Detect which cell encompasses the target text, then output its (X, Y) center coordinate. 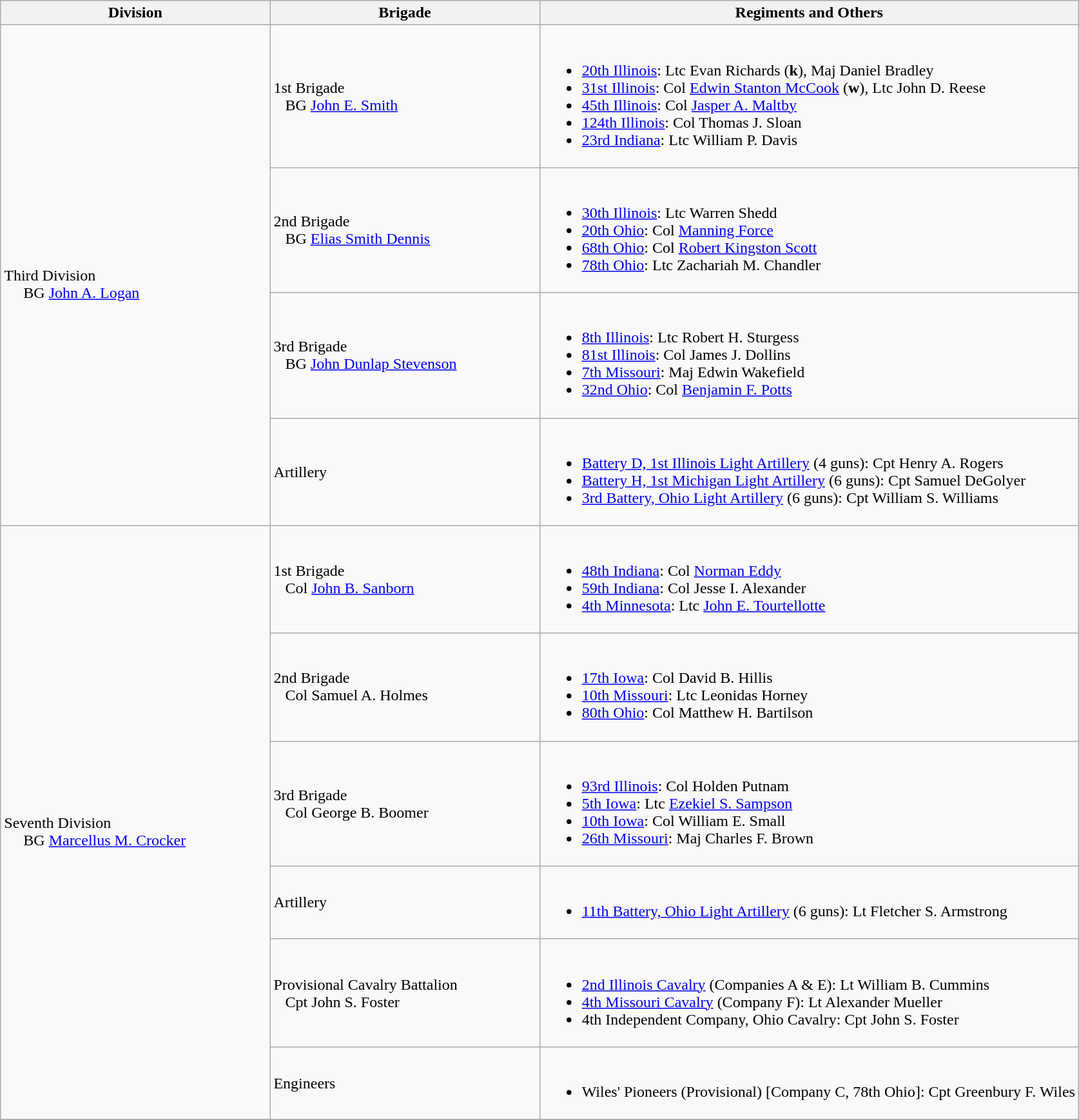
1st Brigade BG John E. Smith (405, 97)
Third Division BG John A. Logan (135, 275)
30th Illinois: Ltc Warren Shedd20th Ohio: Col Manning Force68th Ohio: Col Robert Kingston Scott78th Ohio: Ltc Zachariah M. Chandler (809, 230)
8th Illinois: Ltc Robert H. Sturgess81st Illinois: Col James J. Dollins7th Missouri: Maj Edwin Wakefield32nd Ohio: Col Benjamin F. Potts (809, 355)
Seventh Division BG Marcellus M. Crocker (135, 823)
48th Indiana: Col Norman Eddy59th Indiana: Col Jesse I. Alexander4th Minnesota: Ltc John E. Tourtellotte (809, 579)
2nd Brigade BG Elias Smith Dennis (405, 230)
Engineers (405, 1083)
Brigade (405, 13)
3rd Brigade Col George B. Boomer (405, 803)
11th Battery, Ohio Light Artillery (6 guns): Lt Fletcher S. Armstrong (809, 903)
93rd Illinois: Col Holden Putnam5th Iowa: Ltc Ezekiel S. Sampson10th Iowa: Col William E. Small26th Missouri: Maj Charles F. Brown (809, 803)
Division (135, 13)
Provisional Cavalry Battalion Cpt John S. Foster (405, 993)
Regiments and Others (809, 13)
17th Iowa: Col David B. Hillis10th Missouri: Ltc Leonidas Horney80th Ohio: Col Matthew H. Bartilson (809, 687)
Wiles' Pioneers (Provisional) [Company C, 78th Ohio]: Cpt Greenbury F. Wiles (809, 1083)
1st Brigade Col John B. Sanborn (405, 579)
2nd Brigade Col Samuel A. Holmes (405, 687)
3rd Brigade BG John Dunlap Stevenson (405, 355)
